Search for the cell housing the specified text and yield its [X, Y] center coordinate. 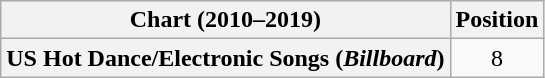
8 [497, 58]
Position [497, 20]
US Hot Dance/Electronic Songs (Billboard) [226, 58]
Chart (2010–2019) [226, 20]
